Capture the cell that displays the provided text and extract its [X, Y] central coordinate. 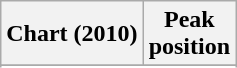
Peak position [189, 34]
Chart (2010) [72, 34]
